Output the [x, y] coordinate of the center of the cell containing the given text.  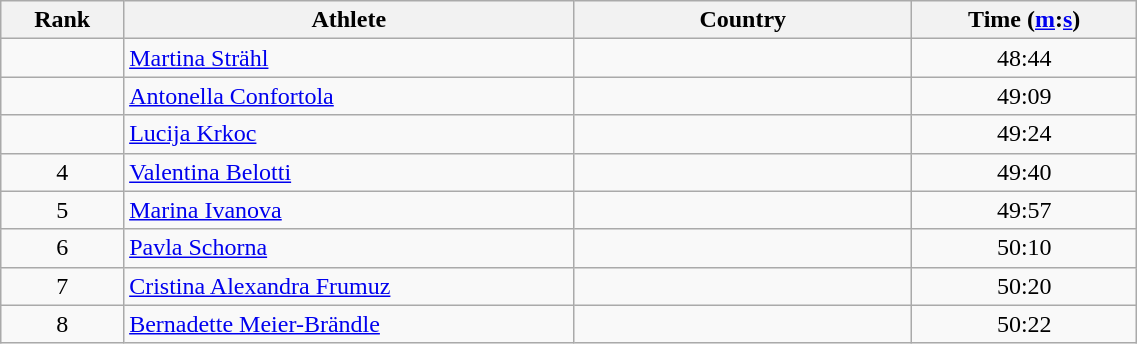
48:44 [1024, 58]
49:09 [1024, 96]
Time (m:s) [1024, 20]
Rank [62, 20]
Pavla Schorna [349, 248]
49:40 [1024, 172]
8 [62, 324]
Country [743, 20]
7 [62, 286]
5 [62, 210]
Cristina Alexandra Frumuz [349, 286]
6 [62, 248]
Antonella Confortola [349, 96]
49:24 [1024, 134]
Bernadette Meier-Brändle [349, 324]
Martina Strähl [349, 58]
Valentina Belotti [349, 172]
Marina Ivanova [349, 210]
Lucija Krkoc [349, 134]
50:10 [1024, 248]
4 [62, 172]
49:57 [1024, 210]
Athlete [349, 20]
50:20 [1024, 286]
50:22 [1024, 324]
